For the text-containing cell, return its midpoint in [X, Y] coordinate format. 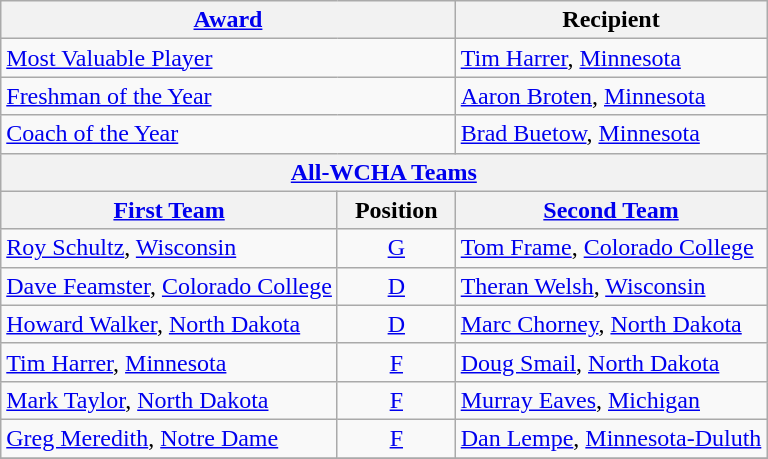
Brad Buetow, Minnesota [611, 134]
First Team [170, 210]
Theran Welsh, Wisconsin [611, 286]
Howard Walker, North Dakota [170, 324]
Second Team [611, 210]
All-WCHA Teams [384, 172]
Doug Smail, North Dakota [611, 362]
Aaron Broten, Minnesota [611, 96]
Greg Meredith, Notre Dame [170, 438]
Marc Chorney, North Dakota [611, 324]
Recipient [611, 20]
G [396, 248]
Most Valuable Player [228, 58]
Dan Lempe, Minnesota-Duluth [611, 438]
Coach of the Year [228, 134]
Dave Feamster, Colorado College [170, 286]
Roy Schultz, Wisconsin [170, 248]
Tom Frame, Colorado College [611, 248]
Award [228, 20]
Position [396, 210]
Freshman of the Year [228, 96]
Mark Taylor, North Dakota [170, 400]
Murray Eaves, Michigan [611, 400]
